Locate the cell with the specified text and output its (x, y) center coordinate. 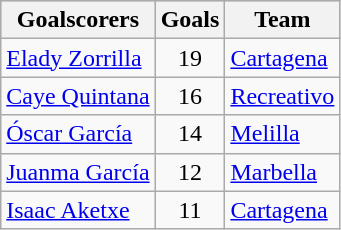
Goalscorers (78, 20)
Caye Quintana (78, 96)
Goals (190, 20)
11 (190, 210)
Melilla (282, 134)
19 (190, 58)
16 (190, 96)
Juanma García (78, 172)
Marbella (282, 172)
Óscar García (78, 134)
Elady Zorrilla (78, 58)
12 (190, 172)
Recreativo (282, 96)
Team (282, 20)
Isaac Aketxe (78, 210)
14 (190, 134)
